Output the [x, y] coordinate of the center of the cell containing the given text.  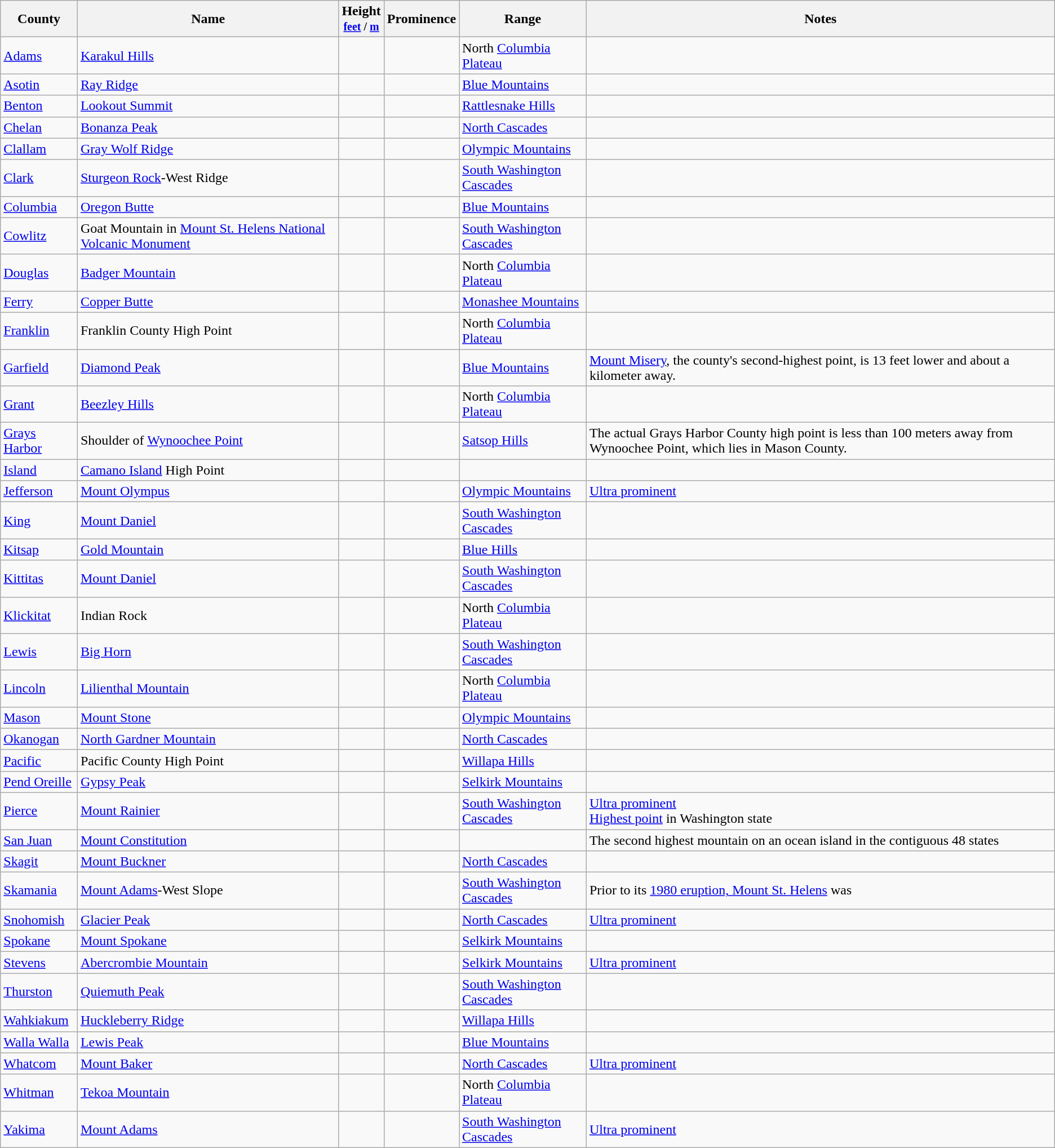
Huckleberry Ridge [208, 1021]
Gypsy Peak [208, 782]
Cowlitz [39, 236]
Mount Spokane [208, 941]
Mount Misery, the county's second-highest point, is 13 feet lower and about a kilometer away. [821, 367]
King [39, 521]
Lilienthal Mountain [208, 689]
Columbia [39, 207]
Walla Walla [39, 1042]
Lookout Summit [208, 106]
Whitman [39, 1092]
Karakul Hills [208, 55]
Kittitas [39, 578]
Monashee Mountains [523, 302]
Grant [39, 405]
Badger Mountain [208, 273]
Thurston [39, 992]
Okanogan [39, 739]
Satsop Hills [523, 441]
Lincoln [39, 689]
Franklin [39, 330]
Wahkiakum [39, 1021]
Jefferson [39, 491]
Whatcom [39, 1063]
Skamania [39, 890]
Lewis [39, 651]
Pacific County High Point [208, 760]
Notes [821, 19]
Klickitat [39, 615]
Spokane [39, 941]
Mount Baker [208, 1063]
Pend Oreille [39, 782]
Gray Wolf Ridge [208, 149]
Snohomish [39, 920]
Mount Adams-West Slope [208, 890]
North Gardner Mountain [208, 739]
Tekoa Mountain [208, 1092]
Skagit [39, 862]
Grays Harbor [39, 441]
The second highest mountain on an ocean island in the contiguous 48 states [821, 840]
Franklin County High Point [208, 330]
Goat Mountain in Mount St. Helens National Volcanic Monument [208, 236]
Indian Rock [208, 615]
Pierce [39, 810]
Heightfeet / m [361, 19]
Abercrombie Mountain [208, 963]
Ultra prominentHighest point in Washington state [821, 810]
Camano Island High Point [208, 470]
Blue Hills [523, 549]
Chelan [39, 127]
San Juan [39, 840]
Bonanza Peak [208, 127]
Clark [39, 178]
Yakima [39, 1129]
Prominence [422, 19]
Mount Rainier [208, 810]
Copper Butte [208, 302]
Stevens [39, 963]
Shoulder of Wynoochee Point [208, 441]
Range [523, 19]
Mount Stone [208, 717]
Mount Adams [208, 1129]
Clallam [39, 149]
Mount Buckner [208, 862]
Mount Constitution [208, 840]
Prior to its 1980 eruption, Mount St. Helens was [821, 890]
Ferry [39, 302]
Island [39, 470]
Rattlesnake Hills [523, 106]
Mason [39, 717]
Mount Olympus [208, 491]
Garfield [39, 367]
Diamond Peak [208, 367]
Douglas [39, 273]
Gold Mountain [208, 549]
Big Horn [208, 651]
County [39, 19]
The actual Grays Harbor County high point is less than 100 meters away from Wynoochee Point, which lies in Mason County. [821, 441]
Asotin [39, 85]
Pacific [39, 760]
Quiemuth Peak [208, 992]
Adams [39, 55]
Glacier Peak [208, 920]
Lewis Peak [208, 1042]
Ray Ridge [208, 85]
Beezley Hills [208, 405]
Name [208, 19]
Sturgeon Rock-West Ridge [208, 178]
Benton [39, 106]
Oregon Butte [208, 207]
Kitsap [39, 549]
